Locate the cell with the specified text and output its (X, Y) center coordinate. 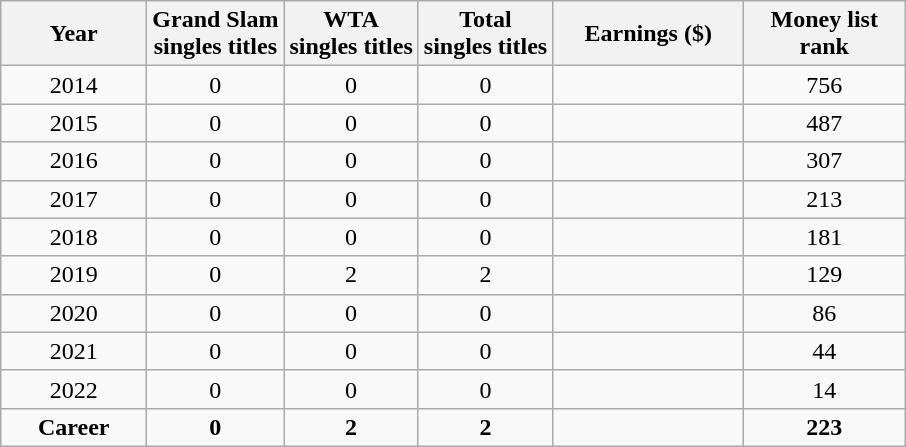
Career (74, 427)
44 (824, 351)
14 (824, 389)
WTA singles titles (351, 34)
2019 (74, 275)
Grand Slamsingles titles (216, 34)
2014 (74, 85)
129 (824, 275)
487 (824, 123)
2018 (74, 237)
Earnings ($) (648, 34)
Year (74, 34)
181 (824, 237)
2022 (74, 389)
2021 (74, 351)
2017 (74, 199)
756 (824, 85)
86 (824, 313)
Totalsingles titles (485, 34)
213 (824, 199)
2016 (74, 161)
307 (824, 161)
223 (824, 427)
2015 (74, 123)
Money list rank (824, 34)
2020 (74, 313)
